Scan for the cell matching the given text and deliver its [X, Y] coordinate at center. 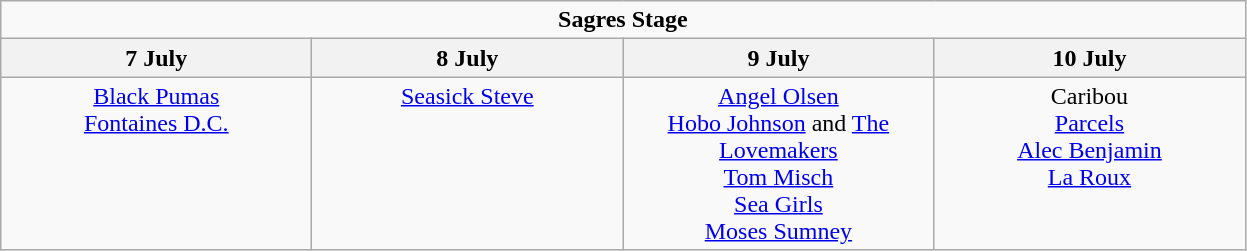
Black PumasFontaines D.C. [156, 164]
CaribouParcelsAlec BenjaminLa Roux [1090, 164]
Angel OlsenHobo Johnson and The LovemakersTom MischSea GirlsMoses Sumney [778, 164]
8 July [468, 58]
7 July [156, 58]
Seasick Steve [468, 164]
Sagres Stage [623, 20]
10 July [1090, 58]
9 July [778, 58]
